Return [x, y] of the center of cell containing provided text 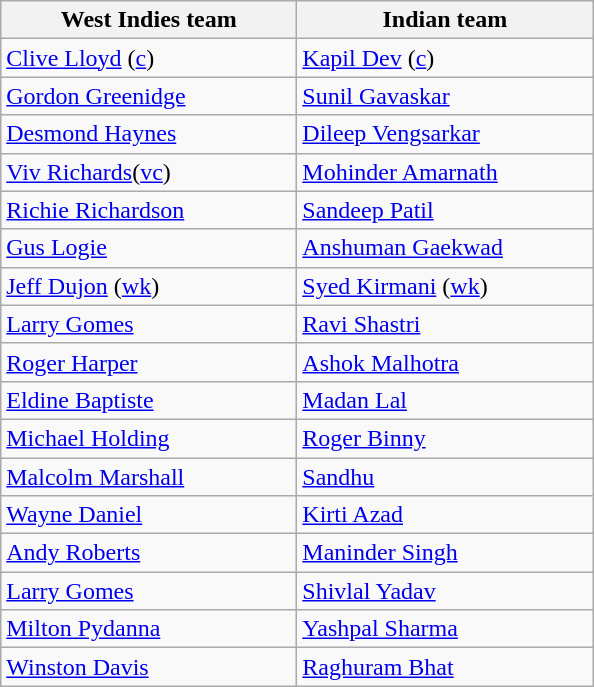
Sunil Gavaskar [445, 96]
Ashok Malhotra [445, 362]
Madan Lal [445, 400]
Raghuram Bhat [445, 667]
Milton Pydanna [149, 629]
Eldine Baptiste [149, 400]
Kirti Azad [445, 515]
Dileep Vengsarkar [445, 134]
Kapil Dev (c) [445, 58]
Roger Harper [149, 362]
West Indies team [149, 20]
Winston Davis [149, 667]
Clive Lloyd (c) [149, 58]
Yashpal Sharma [445, 629]
Michael Holding [149, 438]
Richie Richardson [149, 210]
Mohinder Amarnath [445, 172]
Maninder Singh [445, 553]
Roger Binny [445, 438]
Shivlal Yadav [445, 591]
Viv Richards(vc) [149, 172]
Wayne Daniel [149, 515]
Gordon Greenidge [149, 96]
Gus Logie [149, 248]
Sandhu [445, 477]
Indian team [445, 20]
Anshuman Gaekwad [445, 248]
Malcolm Marshall [149, 477]
Ravi Shastri [445, 324]
Syed Kirmani (wk) [445, 286]
Andy Roberts [149, 553]
Sandeep Patil [445, 210]
Desmond Haynes [149, 134]
Jeff Dujon (wk) [149, 286]
